Return [X, Y] of the center of cell containing provided text 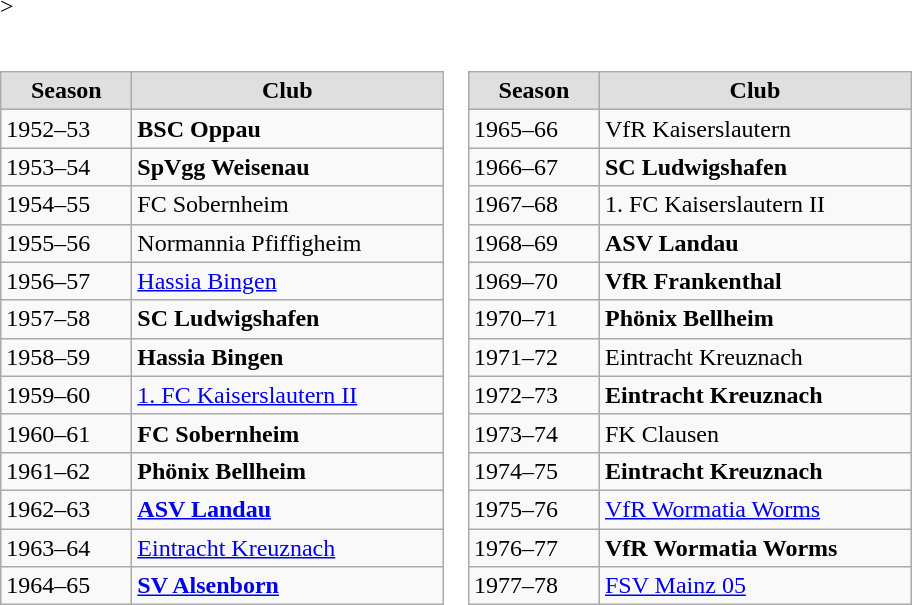
1964–65 [66, 586]
1955–56 [66, 243]
1973–74 [534, 433]
SpVgg Weisenau [288, 167]
SV Alsenborn [288, 586]
1974–75 [534, 471]
1968–69 [534, 243]
1956–57 [66, 281]
1972–73 [534, 395]
1959–60 [66, 395]
1958–59 [66, 357]
1953–54 [66, 167]
FK Clausen [754, 433]
Normannia Pfiffigheim [288, 243]
VfR Frankenthal [754, 281]
FSV Mainz 05 [754, 586]
1962–63 [66, 509]
1963–64 [66, 547]
1975–76 [534, 509]
1957–58 [66, 319]
1966–67 [534, 167]
1954–55 [66, 205]
1976–77 [534, 547]
1977–78 [534, 586]
1970–71 [534, 319]
1960–61 [66, 433]
1961–62 [66, 471]
1969–70 [534, 281]
1965–66 [534, 129]
BSC Oppau [288, 129]
1967–68 [534, 205]
1971–72 [534, 357]
VfR Kaiserslautern [754, 129]
1952–53 [66, 129]
